Scan for the cell matching the given text and deliver its (X, Y) coordinate at center. 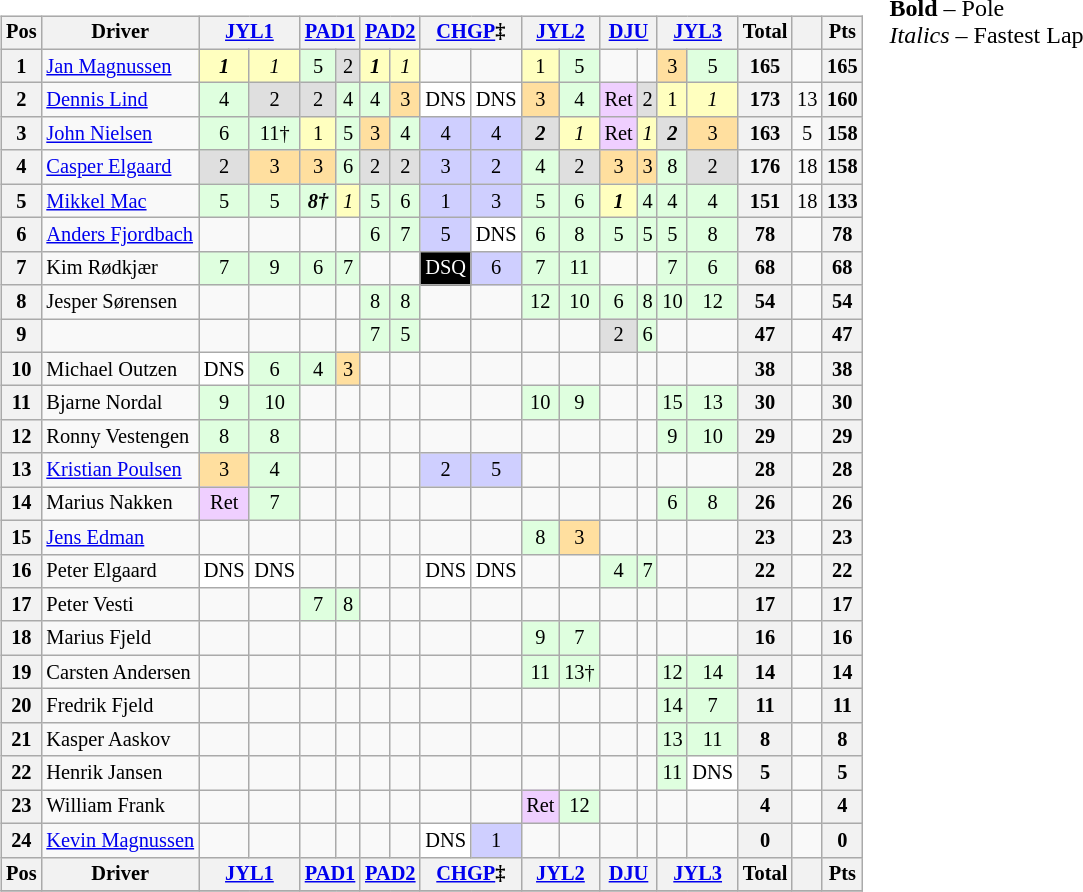
Marius Fjeld (120, 638)
13† (579, 672)
21 (21, 739)
Peter Elgaard (120, 571)
Anders Fjordbach (120, 235)
Fredrik Fjeld (120, 706)
Jens Edman (120, 537)
Jan Magnussen (120, 66)
DSQ (445, 268)
Carsten Andersen (120, 672)
John Nielsen (120, 134)
Kevin Magnussen (120, 840)
Peter Vesti (120, 605)
151 (765, 201)
176 (765, 167)
Dennis Lind (120, 100)
24 (21, 840)
173 (765, 100)
20 (21, 706)
Mikkel Mac (120, 201)
Kim Rødkjær (120, 268)
Kasper Aaskov (120, 739)
Jesper Sørensen (120, 302)
8† (318, 201)
Casper Elgaard (120, 167)
11† (274, 134)
Bjarne Nordal (120, 403)
133 (842, 201)
Henrik Jansen (120, 773)
Ronny Vestengen (120, 437)
Michael Outzen (120, 369)
Marius Nakken (120, 504)
William Frank (120, 807)
19 (21, 672)
160 (842, 100)
163 (765, 134)
Kristian Poulsen (120, 470)
